Return the (x, y) coordinate for the center point of the cell that contains the specified text.  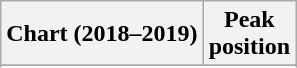
Chart (2018–2019) (102, 34)
Peakposition (249, 34)
